For the text-containing cell, return its midpoint in (X, Y) coordinate format. 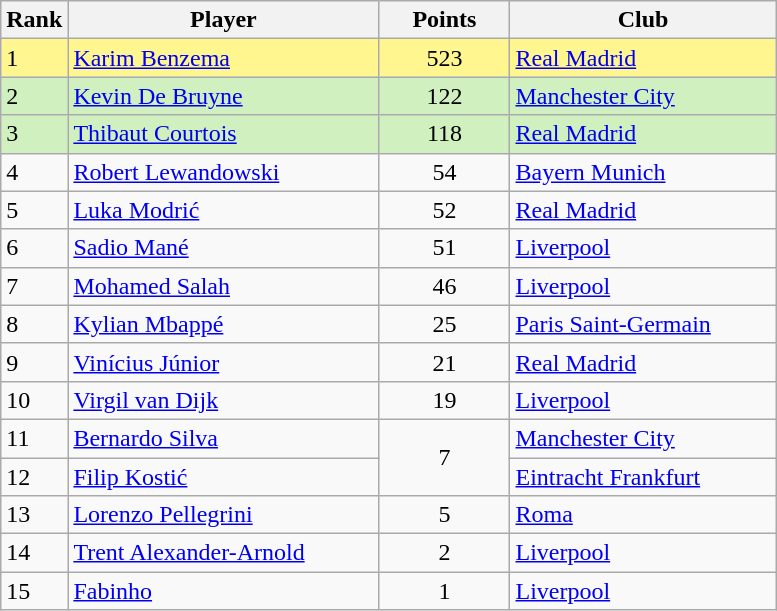
Sadio Mané (224, 248)
Luka Modrić (224, 210)
46 (444, 286)
52 (444, 210)
19 (444, 400)
Filip Kostić (224, 477)
13 (34, 515)
Kylian Mbappé (224, 324)
Lorenzo Pellegrini (224, 515)
Bernardo Silva (224, 438)
Rank (34, 20)
15 (34, 591)
14 (34, 553)
Player (224, 20)
Kevin De Bruyne (224, 96)
Karim Benzema (224, 58)
Virgil van Dijk (224, 400)
54 (444, 172)
10 (34, 400)
Robert Lewandowski (224, 172)
Roma (643, 515)
Eintracht Frankfurt (643, 477)
51 (444, 248)
Mohamed Salah (224, 286)
Thibaut Courtois (224, 134)
523 (444, 58)
122 (444, 96)
Paris Saint-Germain (643, 324)
Bayern Munich (643, 172)
Trent Alexander-Arnold (224, 553)
6 (34, 248)
21 (444, 362)
Club (643, 20)
118 (444, 134)
8 (34, 324)
9 (34, 362)
11 (34, 438)
25 (444, 324)
Fabinho (224, 591)
Points (444, 20)
3 (34, 134)
12 (34, 477)
Vinícius Júnior (224, 362)
4 (34, 172)
